Search for the cell housing the specified text and yield its [x, y] center coordinate. 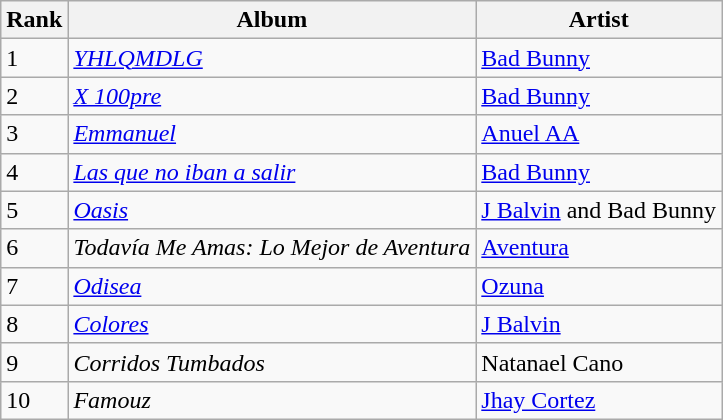
2 [34, 96]
Anuel AA [599, 134]
Aventura [599, 248]
5 [34, 210]
7 [34, 286]
Artist [599, 20]
Emmanuel [272, 134]
8 [34, 324]
1 [34, 58]
6 [34, 248]
J Balvin [599, 324]
Rank [34, 20]
Ozuna [599, 286]
Todavía Me Amas: Lo Mejor de Aventura [272, 248]
YHLQMDLG [272, 58]
Colores [272, 324]
Famouz [272, 400]
Album [272, 20]
9 [34, 362]
10 [34, 400]
X 100pre [272, 96]
J Balvin and Bad Bunny [599, 210]
Corridos Tumbados [272, 362]
Las que no iban a salir [272, 172]
Natanael Cano [599, 362]
Jhay Cortez [599, 400]
4 [34, 172]
3 [34, 134]
Odisea [272, 286]
Oasis [272, 210]
